For the text-containing cell, return its midpoint in [x, y] coordinate format. 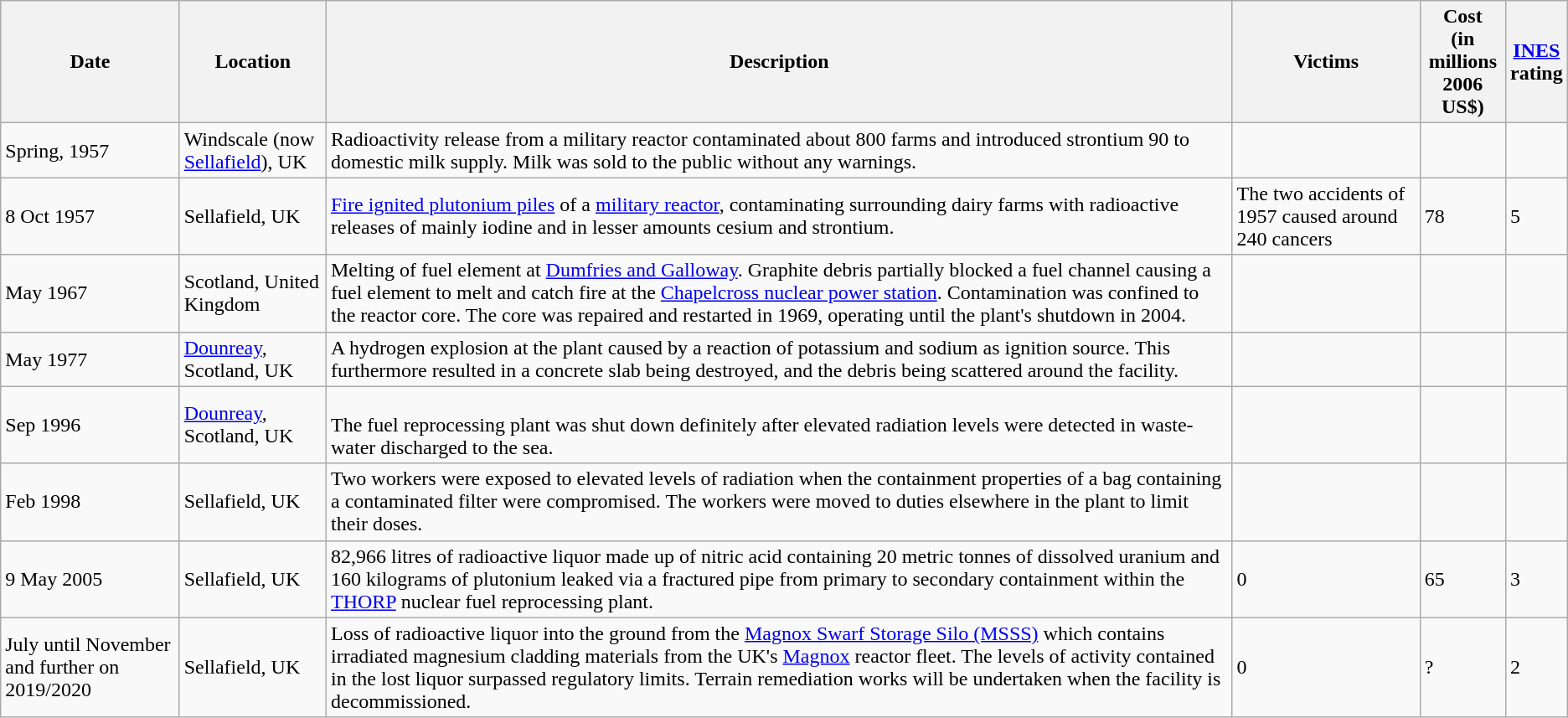
The two accidents of 1957 caused around 240 cancers [1326, 216]
Location [253, 62]
Windscale (now Sellafield), UK [253, 151]
Sep 1996 [90, 425]
78 [1462, 216]
5 [1536, 216]
3 [1536, 579]
INES rating [1536, 62]
May 1977 [90, 359]
Victims [1326, 62]
Description [779, 62]
Feb 1998 [90, 502]
? [1462, 667]
65 [1462, 579]
May 1967 [90, 293]
July until November and further on 2019/2020 [90, 667]
Date [90, 62]
8 Oct 1957 [90, 216]
9 May 2005 [90, 579]
Cost(in millions2006 US$) [1462, 62]
2 [1536, 667]
Scotland, United Kingdom [253, 293]
Spring, 1957 [90, 151]
The fuel reprocessing plant was shut down definitely after elevated radiation levels were detected in waste-water discharged to the sea. [779, 425]
